Search for the cell housing the specified text and yield its (x, y) center coordinate. 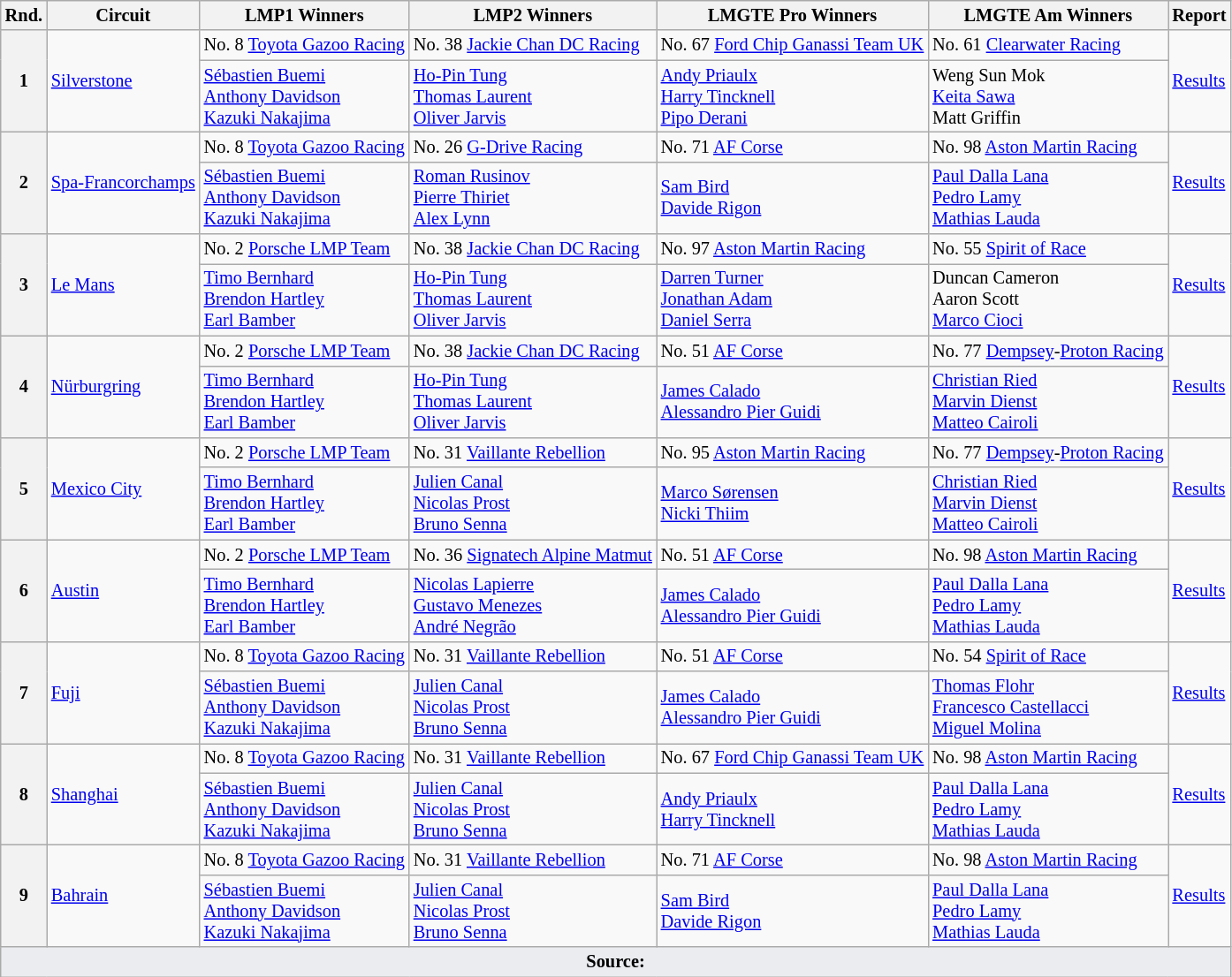
Nürburgring (124, 387)
LMP1 Winners (304, 15)
8 (24, 793)
5 (24, 488)
4 (24, 387)
Source: (616, 962)
Roman Rusinov Pierre Thiriet Alex Lynn (533, 198)
Silverstone (124, 81)
Duncan Cameron Aaron Scott Marco Cioci (1048, 299)
Rnd. (24, 15)
Shanghai (124, 793)
Weng Sun Mok Keita Sawa Matt Griffin (1048, 96)
LMGTE Am Winners (1048, 15)
No. 36 Signatech Alpine Matmut (533, 555)
LMP2 Winners (533, 15)
Spa-Francorchamps (124, 182)
No. 55 Spirit of Race (1048, 249)
LMGTE Pro Winners (792, 15)
Bahrain (124, 896)
Darren Turner Jonathan Adam Daniel Serra (792, 299)
1 (24, 81)
No. 61 Clearwater Racing (1048, 45)
6 (24, 590)
No. 95 Aston Martin Racing (792, 452)
Le Mans (124, 284)
Andy Priaulx Harry Tincknell (792, 809)
7 (24, 693)
Report (1200, 15)
Andy Priaulx Harry Tincknell Pipo Derani (792, 96)
Fuji (124, 693)
Circuit (124, 15)
No. 26 G-Drive Racing (533, 147)
No. 97 Aston Martin Racing (792, 249)
Thomas Flohr Francesco Castellacci Miguel Molina (1048, 708)
Nicolas Lapierre Gustavo Menezes André Negrão (533, 605)
Marco Sørensen Nicki Thiim (792, 504)
9 (24, 896)
Mexico City (124, 488)
3 (24, 284)
2 (24, 182)
Austin (124, 590)
No. 54 Spirit of Race (1048, 656)
